Return [x, y] of the center of cell containing provided text 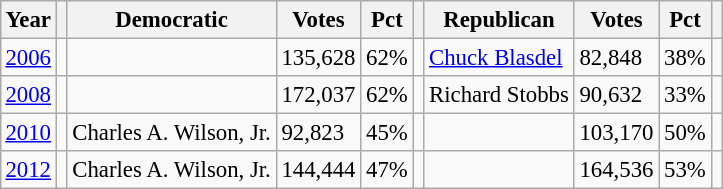
2006 [28, 57]
45% [387, 133]
144,444 [318, 170]
2008 [28, 95]
38% [685, 57]
2010 [28, 133]
92,823 [318, 133]
90,632 [616, 95]
164,536 [616, 170]
Democratic [172, 20]
53% [685, 170]
103,170 [616, 133]
33% [685, 95]
Republican [499, 20]
50% [685, 133]
Chuck Blasdel [499, 57]
47% [387, 170]
135,628 [318, 57]
2012 [28, 170]
Richard Stobbs [499, 95]
172,037 [318, 95]
82,848 [616, 57]
Year [28, 20]
